Provide the [X, Y] coordinate of the cell's center where the given text is located.  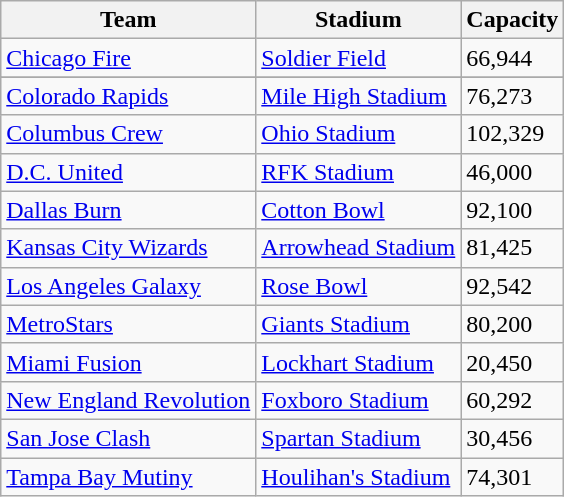
Ohio Stadium [358, 134]
46,000 [512, 172]
RFK Stadium [358, 172]
Miami Fusion [128, 362]
D.C. United [128, 172]
San Jose Clash [128, 438]
Los Angeles Galaxy [128, 286]
Dallas Burn [128, 210]
Capacity [512, 20]
Team [128, 20]
Chicago Fire [128, 58]
92,542 [512, 286]
Houlihan's Stadium [358, 477]
Tampa Bay Mutiny [128, 477]
Cotton Bowl [358, 210]
Giants Stadium [358, 324]
74,301 [512, 477]
Arrowhead Stadium [358, 248]
MetroStars [128, 324]
New England Revolution [128, 400]
Kansas City Wizards [128, 248]
Mile High Stadium [358, 96]
30,456 [512, 438]
Soldier Field [358, 58]
Stadium [358, 20]
Columbus Crew [128, 134]
Rose Bowl [358, 286]
76,273 [512, 96]
20,450 [512, 362]
80,200 [512, 324]
102,329 [512, 134]
Lockhart Stadium [358, 362]
Foxboro Stadium [358, 400]
66,944 [512, 58]
Spartan Stadium [358, 438]
Colorado Rapids [128, 96]
60,292 [512, 400]
81,425 [512, 248]
92,100 [512, 210]
